From the cell containing the given text, extract its center point as (X, Y) coordinate. 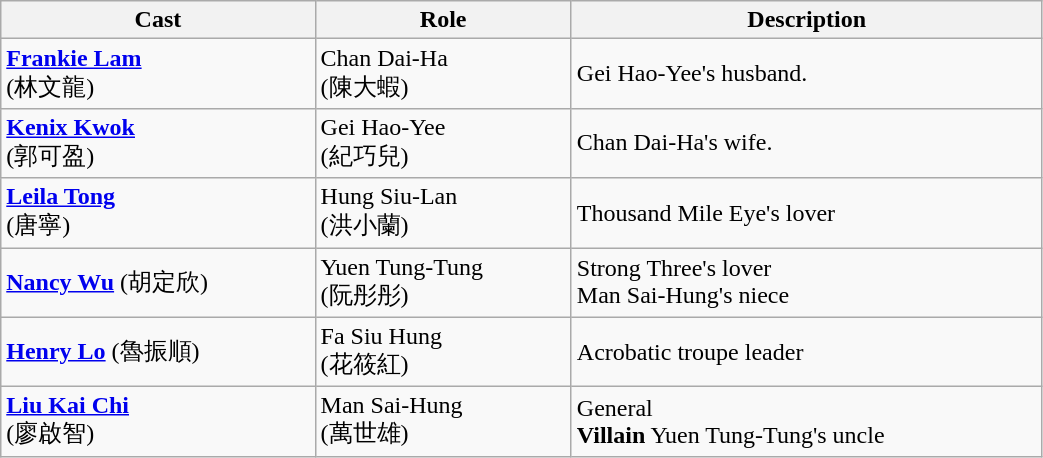
Thousand Mile Eye's lover (806, 213)
Description (806, 20)
Cast (158, 20)
Chan Dai-Ha's wife. (806, 143)
Acrobatic troupe leader (806, 352)
Kenix Kwok (郭可盈) (158, 143)
Man Sai-Hung (萬世雄) (443, 422)
Gei Hao-Yee's husband. (806, 74)
Yuen Tung-Tung (阮彤彤) (443, 283)
Henry Lo (魯振順) (158, 352)
Liu Kai Chi (廖啟智) (158, 422)
GeneralVillain Yuen Tung-Tung's uncle (806, 422)
Strong Three's loverMan Sai-Hung's niece (806, 283)
Leila Tong (唐寧) (158, 213)
Nancy Wu (胡定欣) (158, 283)
Fa Siu Hung (花筱紅) (443, 352)
Hung Siu-Lan (洪小蘭) (443, 213)
Frankie Lam (林文龍) (158, 74)
Chan Dai-Ha (陳大蝦) (443, 74)
Role (443, 20)
Gei Hao-Yee (紀巧兒) (443, 143)
